From the cell containing the given text, extract its center point as [X, Y] coordinate. 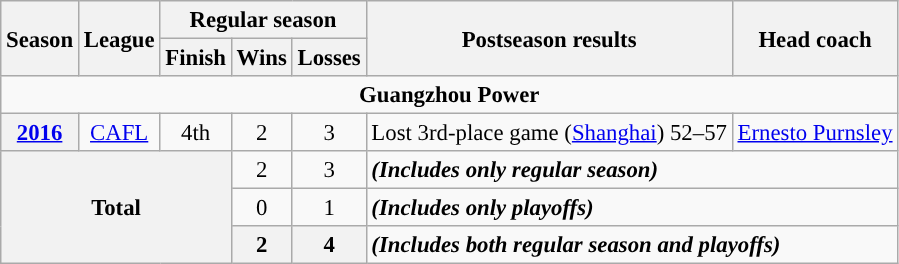
Postseason results [549, 38]
Ernesto Purnsley [815, 133]
CAFL [118, 133]
0 [262, 208]
4 [329, 245]
Losses [329, 58]
(Includes both regular season and playoffs) [632, 245]
1 [329, 208]
Head coach [815, 38]
Lost 3rd-place game (Shanghai) 52–57 [549, 133]
2016 [40, 133]
Wins [262, 58]
Total [116, 208]
Regular season [263, 20]
4th [196, 133]
Guangzhou Power [450, 95]
Season [40, 38]
(Includes only regular season) [632, 170]
Finish [196, 58]
(Includes only playoffs) [632, 208]
League [118, 38]
